Return the [x, y] coordinate for the center point of the cell that contains the specified text.  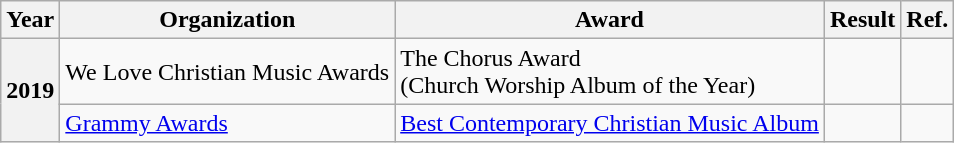
Award [610, 20]
The Chorus Award (Church Worship Album of the Year) [610, 72]
We Love Christian Music Awards [228, 72]
Result [862, 20]
Best Contemporary Christian Music Album [610, 123]
Year [30, 20]
Organization [228, 20]
2019 [30, 90]
Ref. [928, 20]
Grammy Awards [228, 123]
